Determine the (X, Y) coordinate at the center of the cell enclosing the given text.  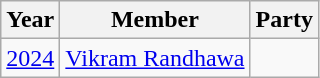
Party (284, 20)
Member (155, 20)
2024 (30, 58)
Vikram Randhawa (155, 58)
Year (30, 20)
